Locate the cell with the specified text and output its [X, Y] center coordinate. 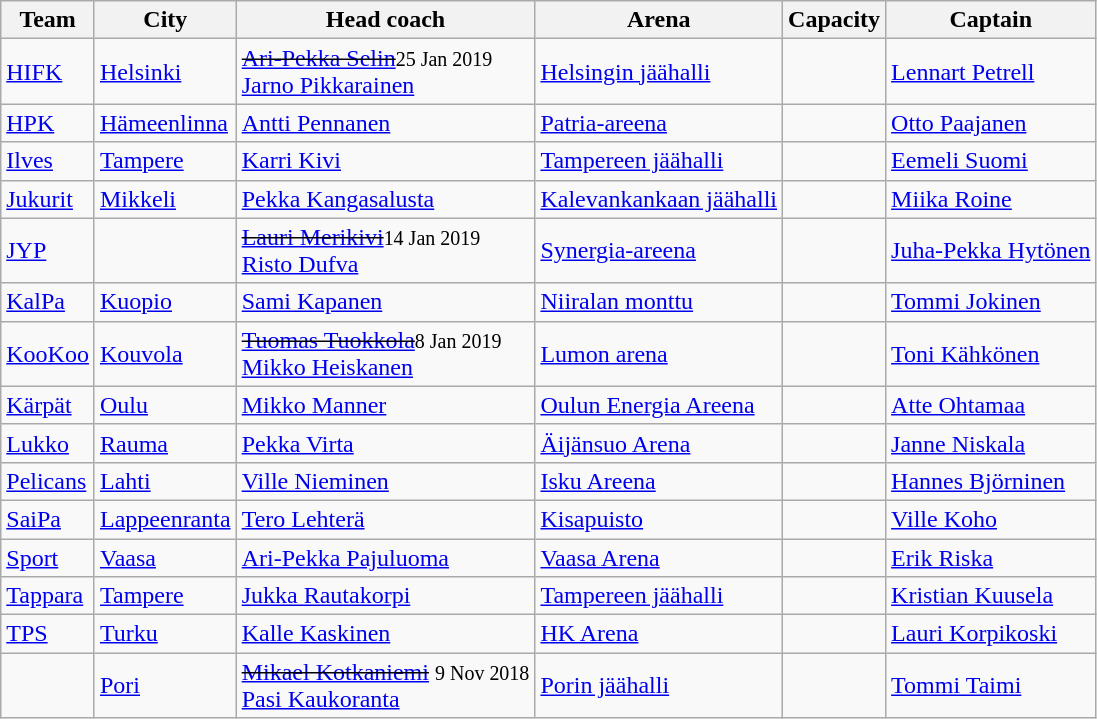
Kisapuisto [659, 519]
Toni Kähkönen [991, 354]
SaiPa [48, 519]
Lappeenranta [165, 519]
Lauri Merikivi14 Jan 2019Risto Dufva [386, 250]
Turku [165, 634]
Kuopio [165, 302]
Pekka Kangasalusta [386, 199]
HPK [48, 123]
Ari-Pekka Pajuluoma [386, 557]
Team [48, 20]
Kouvola [165, 354]
Jukka Rautakorpi [386, 596]
Lukko [48, 443]
Miika Roine [991, 199]
Otto Paajanen [991, 123]
Ville Nieminen [386, 481]
Kristian Kuusela [991, 596]
Eemeli Suomi [991, 161]
Niiralan monttu [659, 302]
KalPa [48, 302]
Ville Koho [991, 519]
Jukurit [48, 199]
Head coach [386, 20]
Isku Areena [659, 481]
Tommi Taimi [991, 686]
Lahti [165, 481]
Äijänsuo Arena [659, 443]
Mikko Manner [386, 405]
Capacity [834, 20]
HK Arena [659, 634]
Atte Ohtamaa [991, 405]
Patria-areena [659, 123]
Helsingin jäähalli [659, 72]
Mikael Kotkaniemi 9 Nov 2018Pasi Kaukoranta [386, 686]
TPS [48, 634]
Hämeenlinna [165, 123]
HIFK [48, 72]
Hannes Björninen [991, 481]
Ilves [48, 161]
Mikkeli [165, 199]
Antti Pennanen [386, 123]
Sport [48, 557]
Synergia-areena [659, 250]
Sami Kapanen [386, 302]
Tappara [48, 596]
Lumon arena [659, 354]
Kalevankankaan jäähalli [659, 199]
Erik Riska [991, 557]
Karri Kivi [386, 161]
Arena [659, 20]
Juha-Pekka Hytönen [991, 250]
Tuomas Tuokkola8 Jan 2019Mikko Heiskanen [386, 354]
Pelicans [48, 481]
Pekka Virta [386, 443]
Oulun Energia Areena [659, 405]
Oulu [165, 405]
City [165, 20]
Pori [165, 686]
Porin jäähalli [659, 686]
Tero Lehterä [386, 519]
Tommi Jokinen [991, 302]
Kärpät [48, 405]
Vaasa [165, 557]
Rauma [165, 443]
Lauri Korpikoski [991, 634]
Lennart Petrell [991, 72]
Kalle Kaskinen [386, 634]
JYP [48, 250]
Helsinki [165, 72]
Janne Niskala [991, 443]
KooKoo [48, 354]
Vaasa Arena [659, 557]
Captain [991, 20]
Ari-Pekka Selin25 Jan 2019Jarno Pikkarainen [386, 72]
